Find where the given text appears and provide that cell's center as (X, Y) coordinate. 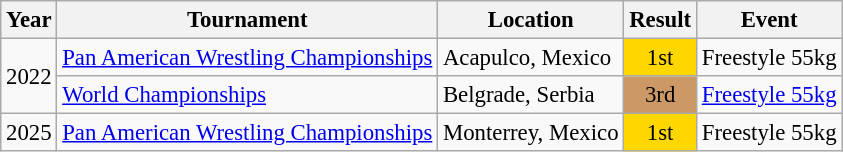
Event (768, 20)
Acapulco, Mexico (531, 58)
Monterrey, Mexico (531, 133)
2022 (29, 76)
3rd (660, 95)
Year (29, 20)
Tournament (248, 20)
2025 (29, 133)
Location (531, 20)
Belgrade, Serbia (531, 95)
Result (660, 20)
World Championships (248, 95)
